Return the (x, y) coordinate for the center point of the cell that contains the specified text.  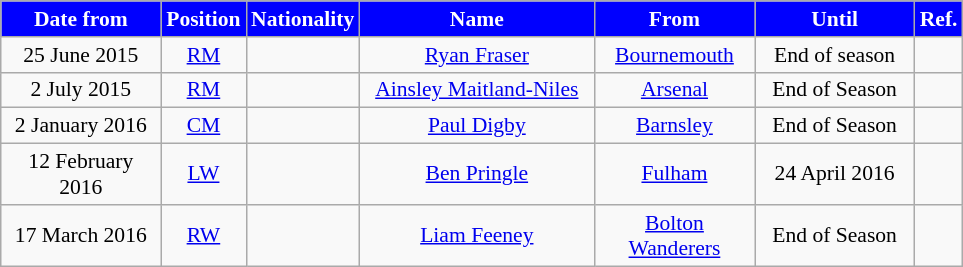
Date from (81, 19)
Until (835, 19)
From (674, 19)
Ainsley Maitland-Niles (476, 90)
Barnsley (674, 126)
2 January 2016 (81, 126)
Nationality (302, 19)
Ben Pringle (476, 174)
25 June 2015 (81, 55)
Paul Digby (476, 126)
Fulham (674, 174)
End of season (835, 55)
12 February 2016 (81, 174)
24 April 2016 (835, 174)
17 March 2016 (81, 236)
Liam Feeney (476, 236)
Bournemouth (674, 55)
Arsenal (674, 90)
Name (476, 19)
Position (204, 19)
LW (204, 174)
CM (204, 126)
Ryan Fraser (476, 55)
Bolton Wanderers (674, 236)
RW (204, 236)
2 July 2015 (81, 90)
Ref. (939, 19)
